Identify which cell holds the provided text, then report its [x, y] central coordinate. 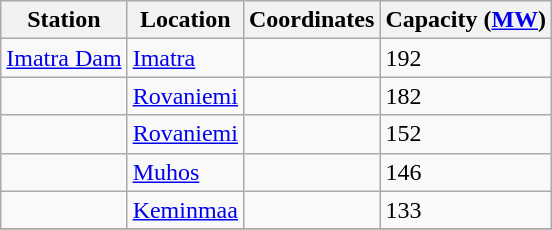
192 [466, 58]
Imatra [185, 58]
146 [466, 172]
152 [466, 134]
Coordinates [311, 20]
Imatra Dam [64, 58]
182 [466, 96]
Keminmaa [185, 210]
133 [466, 210]
Capacity (MW) [466, 20]
Location [185, 20]
Station [64, 20]
Muhos [185, 172]
